Determine the (X, Y) coordinate at the center of the cell enclosing the given text.  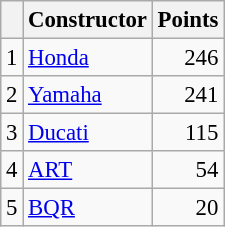
Honda (88, 58)
2 (12, 95)
115 (188, 133)
ART (88, 170)
Yamaha (88, 95)
241 (188, 95)
Ducati (88, 133)
3 (12, 133)
4 (12, 170)
Constructor (88, 20)
54 (188, 170)
20 (188, 208)
Points (188, 20)
BQR (88, 208)
5 (12, 208)
1 (12, 58)
246 (188, 58)
